From the cell containing the given text, extract its center point as [x, y] coordinate. 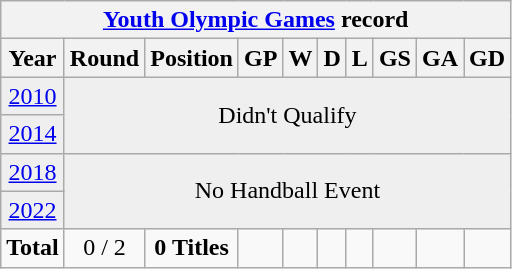
GP [260, 58]
W [300, 58]
GA [440, 58]
Position [192, 58]
Year [33, 58]
2018 [33, 172]
0 Titles [192, 248]
No Handball Event [287, 191]
0 / 2 [104, 248]
2022 [33, 210]
D [332, 58]
GS [394, 58]
Youth Olympic Games record [256, 20]
L [360, 58]
Total [33, 248]
2010 [33, 96]
2014 [33, 134]
GD [488, 58]
Didn't Qualify [287, 115]
Round [104, 58]
